Output the [x, y] coordinate of the center of the cell containing the given text.  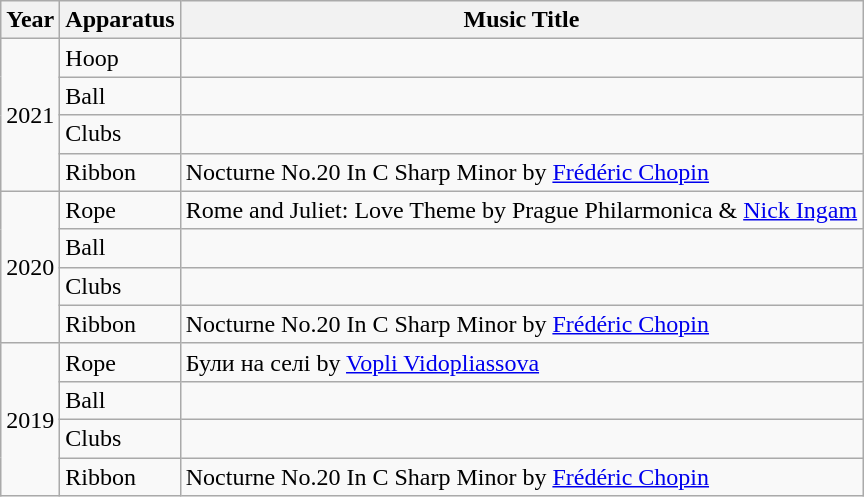
Music Title [521, 20]
2019 [30, 419]
2021 [30, 115]
Apparatus [120, 20]
2020 [30, 267]
Hoop [120, 58]
Year [30, 20]
Були на селі by Vopli Vidopliassova [521, 362]
Rome and Juliet: Love Theme by Prague Philarmonica & Nick Ingam [521, 210]
